Return the [x, y] coordinate for the center point of the cell that contains the specified text.  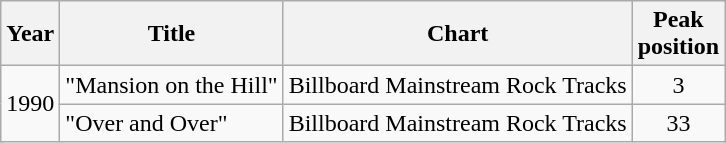
Peakposition [678, 34]
Chart [458, 34]
3 [678, 85]
Year [30, 34]
Title [172, 34]
1990 [30, 104]
"Mansion on the Hill" [172, 85]
33 [678, 123]
"Over and Over" [172, 123]
